Search for the cell housing the specified text and yield its (X, Y) center coordinate. 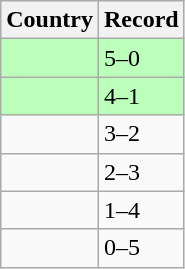
2–3 (141, 172)
5–0 (141, 58)
4–1 (141, 96)
Country (50, 20)
Record (141, 20)
0–5 (141, 248)
1–4 (141, 210)
3–2 (141, 134)
